Locate the cell with the specified text and output its (X, Y) center coordinate. 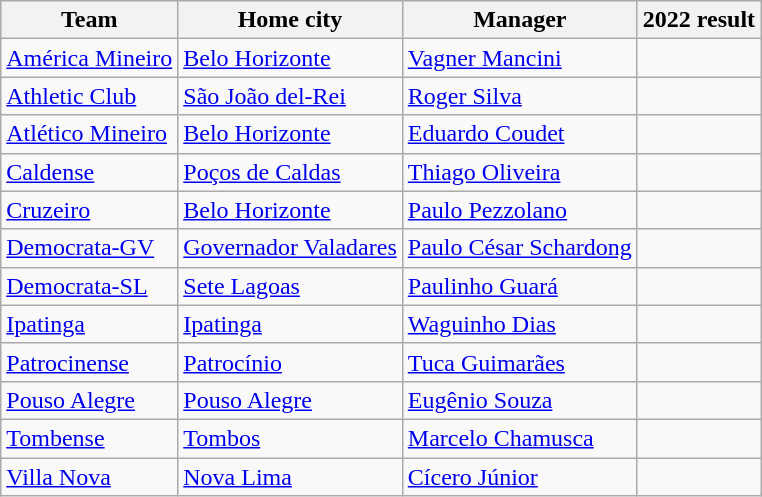
Villa Nova (90, 477)
Vagner Mancini (520, 58)
Athletic Club (90, 96)
Eduardo Coudet (520, 134)
Roger Silva (520, 96)
São João del-Rei (290, 96)
Paulo Pezzolano (520, 210)
Patrocinense (90, 362)
Sete Lagoas (290, 286)
Home city (290, 20)
Team (90, 20)
Marcelo Chamusca (520, 438)
Democrata-GV (90, 248)
América Mineiro (90, 58)
2022 result (698, 20)
Atlético Mineiro (90, 134)
Cruzeiro (90, 210)
Paulinho Guará (520, 286)
Patrocínio (290, 362)
Waguinho Dias (520, 324)
Poços de Caldas (290, 172)
Manager (520, 20)
Eugênio Souza (520, 400)
Thiago Oliveira (520, 172)
Tombos (290, 438)
Nova Lima (290, 477)
Governador Valadares (290, 248)
Cícero Júnior (520, 477)
Tombense (90, 438)
Caldense (90, 172)
Tuca Guimarães (520, 362)
Democrata-SL (90, 286)
Paulo César Schardong (520, 248)
